Provide the (X, Y) coordinate of the cell's center where the given text is located.  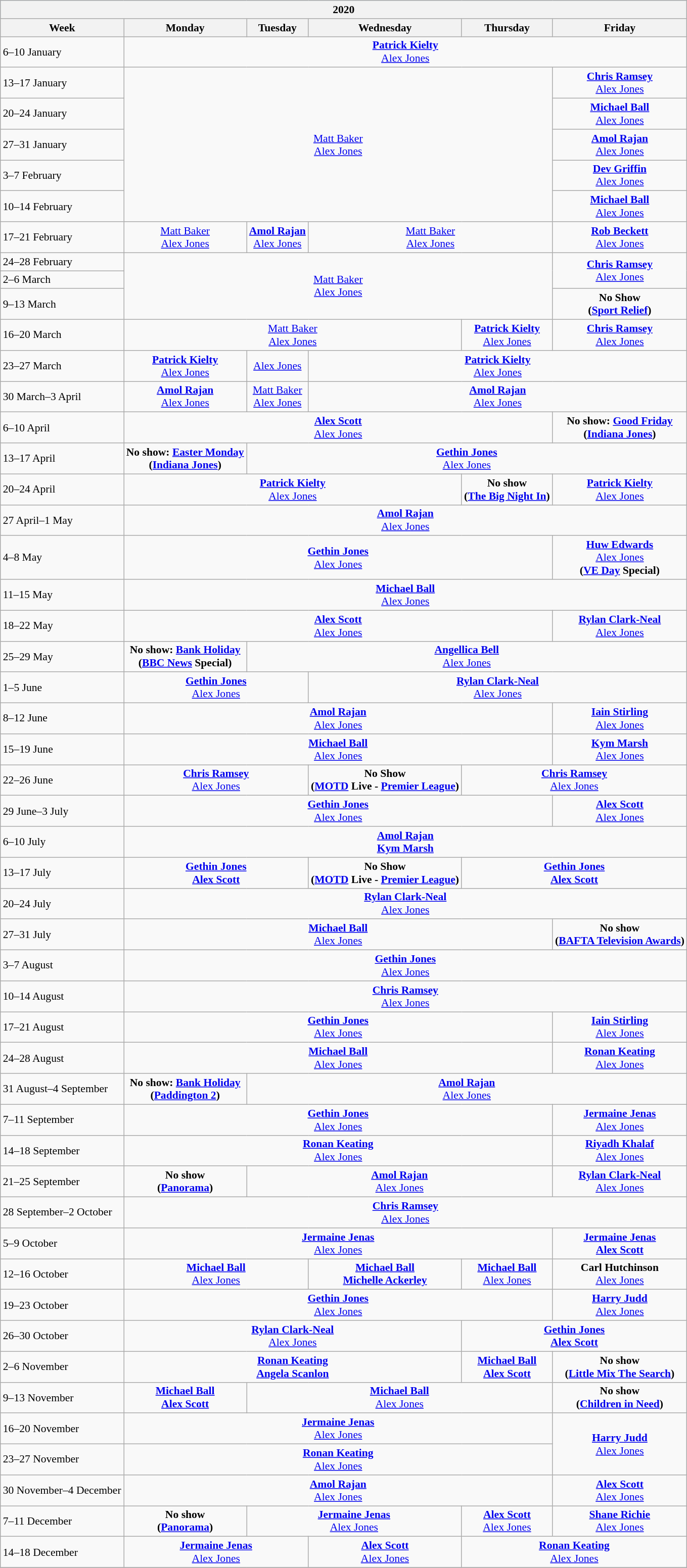
23–27 March (62, 366)
Shane RichieAlex Jones (620, 1522)
10–14 February (62, 206)
No show(Little Mix The Search) (620, 1367)
21–25 September (62, 1182)
13–17 July (62, 873)
Tuesday (278, 28)
4–8 May (62, 558)
13–17 January (62, 83)
30 November–4 December (62, 1490)
5–9 October (62, 1244)
1–5 June (62, 688)
Week (62, 28)
Dev GriffinAlex Jones (620, 176)
3–7 February (62, 176)
13–17 April (62, 459)
16–20 March (62, 335)
14–18 December (62, 1552)
25–29 May (62, 657)
27 April–1 May (62, 520)
31 August–4 September (62, 1089)
24–28 February (62, 262)
Thursday (507, 28)
15–19 June (62, 750)
6–10 July (62, 842)
No show(BAFTA Television Awards) (620, 935)
11–15 May (62, 595)
17–21 August (62, 1027)
6–10 April (62, 427)
17–21 February (62, 237)
Carl HutchinsonAlex Jones (620, 1274)
No Show(Sport Relief) (620, 304)
2020 (344, 10)
27–31 January (62, 144)
Monday (185, 28)
Amol RajanKym Marsh (405, 842)
Kym MarshAlex Jones (620, 750)
16–20 November (62, 1429)
Alex Jones (278, 366)
Angellica BellAlex Jones (467, 657)
8–12 June (62, 718)
Riyadh KhalafAlex Jones (620, 1151)
18–22 May (62, 625)
2–6 March (62, 280)
No show(The Big Night In) (507, 489)
24–28 August (62, 1058)
No show: Good Friday(Indiana Jones) (620, 427)
6–10 January (62, 52)
7–11 September (62, 1119)
No show: Bank Holiday(BBC News Special) (185, 657)
27–31 July (62, 935)
10–14 August (62, 996)
3–7 August (62, 966)
20–24 April (62, 489)
Friday (620, 28)
14–18 September (62, 1151)
Michael BallMichelle Ackerley (385, 1274)
28 September–2 October (62, 1212)
No show(Children in Need) (620, 1397)
12–16 October (62, 1274)
No show: Easter Monday(Indiana Jones) (185, 459)
9–13 March (62, 304)
20–24 January (62, 114)
2–6 November (62, 1367)
7–11 December (62, 1522)
Huw EdwardsAlex Jones (VE Day Special) (620, 558)
Rob BeckettAlex Jones (620, 237)
19–23 October (62, 1305)
Ronan KeatingAngela Scanlon (293, 1367)
Jermaine JenasAlex Scott (620, 1244)
30 March–3 April (62, 397)
Wednesday (385, 28)
26–30 October (62, 1336)
22–26 June (62, 780)
23–27 November (62, 1460)
9–13 November (62, 1397)
29 June–3 July (62, 811)
20–24 July (62, 903)
No show: Bank Holiday(Paddington 2) (185, 1089)
